Locate the cell with the specified text and output its (x, y) center coordinate. 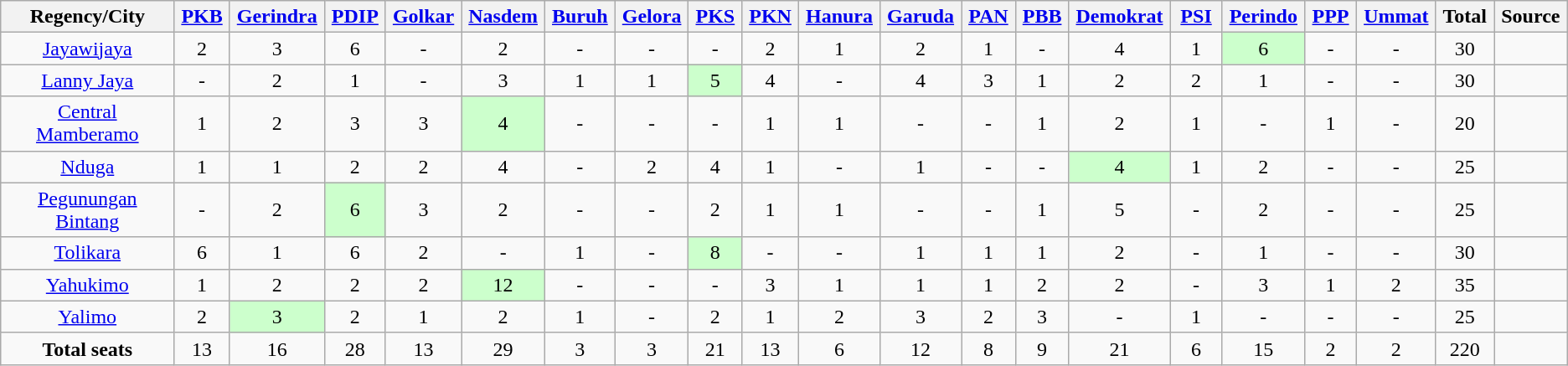
Pegunungan Bintang (87, 209)
29 (503, 348)
PSI (1196, 17)
Regency/City (87, 17)
Nduga (87, 167)
Total seats (87, 348)
Golkar (423, 17)
35 (1465, 285)
PBB (1042, 17)
Garuda (921, 17)
PAN (988, 17)
28 (355, 348)
Central Mamberamo (87, 124)
Hanura (839, 17)
PDIP (355, 17)
Perindo (1263, 17)
Nasdem (503, 17)
16 (276, 348)
15 (1263, 348)
Gelora (652, 17)
PKS (715, 17)
PKN (771, 17)
Tolikara (87, 253)
Demokrat (1119, 17)
20 (1465, 124)
220 (1465, 348)
Lanny Jaya (87, 80)
Jayawijaya (87, 49)
9 (1042, 348)
Yalimo (87, 317)
Gerindra (276, 17)
Source (1531, 17)
Buruh (580, 17)
Total (1465, 17)
PPP (1330, 17)
PKB (202, 17)
Yahukimo (87, 285)
Ummat (1396, 17)
